Identify which cell holds the provided text, then report its (X, Y) central coordinate. 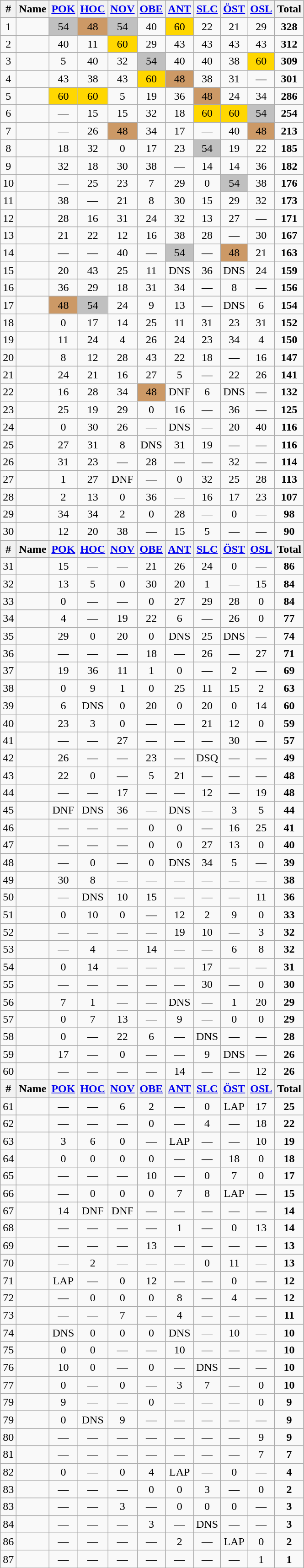
254 (289, 113)
76 (8, 1368)
64 (8, 1158)
80 (8, 1437)
171 (289, 218)
73 (8, 1315)
159 (289, 270)
66 (8, 1193)
176 (289, 183)
286 (289, 96)
185 (289, 148)
173 (289, 200)
152 (289, 323)
46 (8, 828)
75 (8, 1350)
182 (289, 166)
125 (289, 410)
213 (289, 131)
150 (289, 340)
37 (8, 671)
58 (8, 1036)
141 (289, 375)
167 (289, 236)
107 (289, 496)
DSQ (208, 758)
301 (289, 79)
147 (289, 357)
70 (8, 1263)
156 (289, 288)
68 (8, 1228)
56 (8, 1002)
62 (8, 1124)
328 (289, 27)
90 (289, 532)
163 (289, 253)
55 (8, 984)
52 (8, 932)
45 (8, 810)
154 (289, 305)
132 (289, 392)
51 (8, 915)
42 (8, 758)
113 (289, 479)
312 (289, 44)
114 (289, 462)
309 (289, 61)
53 (8, 949)
87 (8, 1559)
67 (8, 1211)
65 (8, 1176)
81 (8, 1455)
47 (8, 845)
35 (8, 636)
72 (8, 1298)
82 (8, 1472)
98 (289, 514)
61 (8, 1106)
50 (8, 897)
